Identify which cell holds the provided text, then report its (x, y) central coordinate. 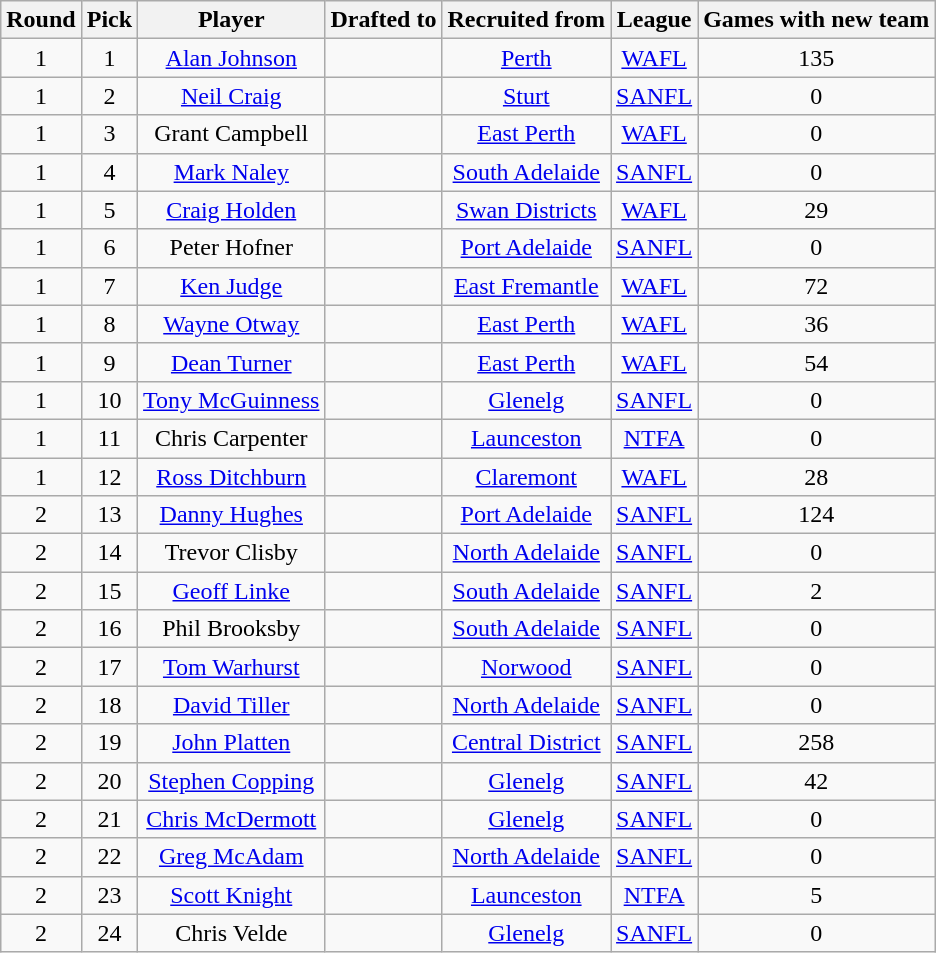
Phil Brooksby (232, 629)
Claremont (526, 477)
8 (109, 324)
Danny Hughes (232, 515)
3 (109, 134)
Craig Holden (232, 210)
Chris McDermott (232, 819)
4 (109, 172)
11 (109, 438)
Geoff Linke (232, 591)
9 (109, 362)
17 (109, 667)
Tom Warhurst (232, 667)
Alan Johnson (232, 58)
Sturt (526, 96)
Perth (526, 58)
42 (816, 781)
East Fremantle (526, 286)
Norwood (526, 667)
16 (109, 629)
14 (109, 553)
Grant Campbell (232, 134)
29 (816, 210)
10 (109, 400)
John Platten (232, 743)
Scott Knight (232, 895)
David Tiller (232, 705)
20 (109, 781)
Greg McAdam (232, 857)
League (654, 20)
Round (41, 20)
Ross Ditchburn (232, 477)
Neil Craig (232, 96)
Pick (109, 20)
135 (816, 58)
36 (816, 324)
Wayne Otway (232, 324)
Dean Turner (232, 362)
72 (816, 286)
6 (109, 248)
19 (109, 743)
Tony McGuinness (232, 400)
Mark Naley (232, 172)
Stephen Copping (232, 781)
Player (232, 20)
28 (816, 477)
124 (816, 515)
258 (816, 743)
Ken Judge (232, 286)
24 (109, 933)
Swan Districts (526, 210)
Trevor Clisby (232, 553)
15 (109, 591)
Chris Velde (232, 933)
Chris Carpenter (232, 438)
21 (109, 819)
22 (109, 857)
12 (109, 477)
13 (109, 515)
Drafted to (384, 20)
Central District (526, 743)
Games with new team (816, 20)
Recruited from (526, 20)
18 (109, 705)
7 (109, 286)
Peter Hofner (232, 248)
23 (109, 895)
54 (816, 362)
